Locate the cell with the specified text and output its (x, y) center coordinate. 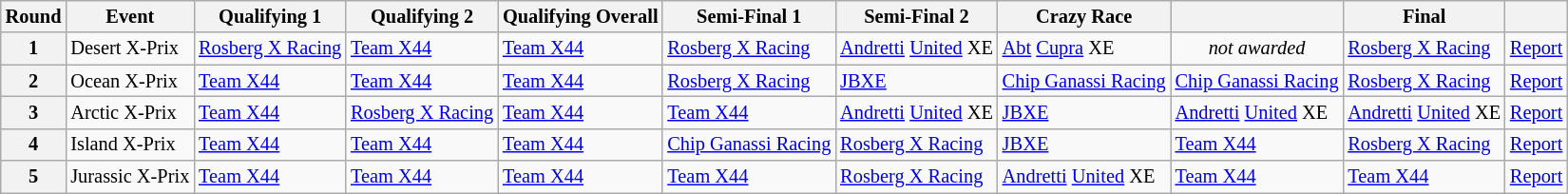
2 (34, 81)
5 (34, 177)
Jurassic X-Prix (129, 177)
3 (34, 112)
Round (34, 16)
Qualifying 1 (270, 16)
Final (1424, 16)
Semi-Final 2 (916, 16)
Island X-Prix (129, 145)
4 (34, 145)
Semi-Final 1 (749, 16)
1 (34, 48)
not awarded (1257, 48)
Ocean X-Prix (129, 81)
Event (129, 16)
Qualifying 2 (422, 16)
Desert X-Prix (129, 48)
Crazy Race (1084, 16)
Qualifying Overall (580, 16)
Arctic X-Prix (129, 112)
Abt Cupra XE (1084, 48)
